Provide the (x, y) coordinate of the cell's center where the given text is located.  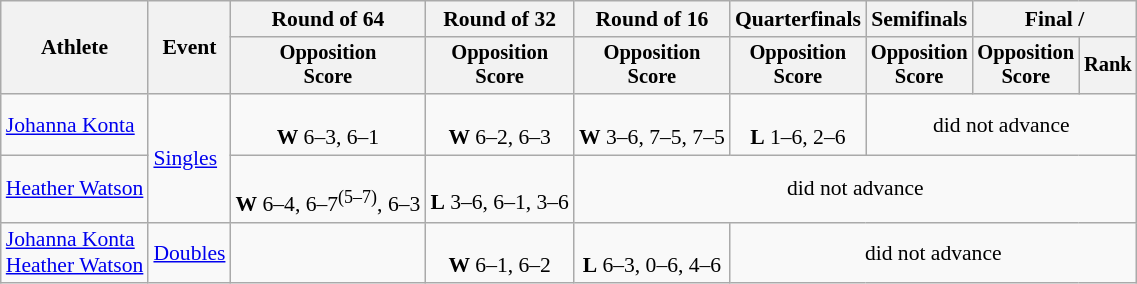
Athlete (75, 48)
W 6–2, 6–3 (500, 124)
Round of 16 (652, 19)
Final / (1054, 19)
Round of 64 (328, 19)
Round of 32 (500, 19)
Event (189, 48)
L 3–6, 6–1, 3–6 (500, 190)
Heather Watson (75, 190)
L 6–3, 0–6, 4–6 (652, 252)
L 1–6, 2–6 (798, 124)
W 6–3, 6–1 (328, 124)
Doubles (189, 252)
W 6–4, 6–7(5–7), 6–3 (328, 190)
Rank (1108, 66)
Johanna KontaHeather Watson (75, 252)
W 6–1, 6–2 (500, 252)
Johanna Konta (75, 124)
Quarterfinals (798, 19)
Semifinals (920, 19)
Singles (189, 158)
W 3–6, 7–5, 7–5 (652, 124)
